Locate the cell with the specified text and output its (x, y) center coordinate. 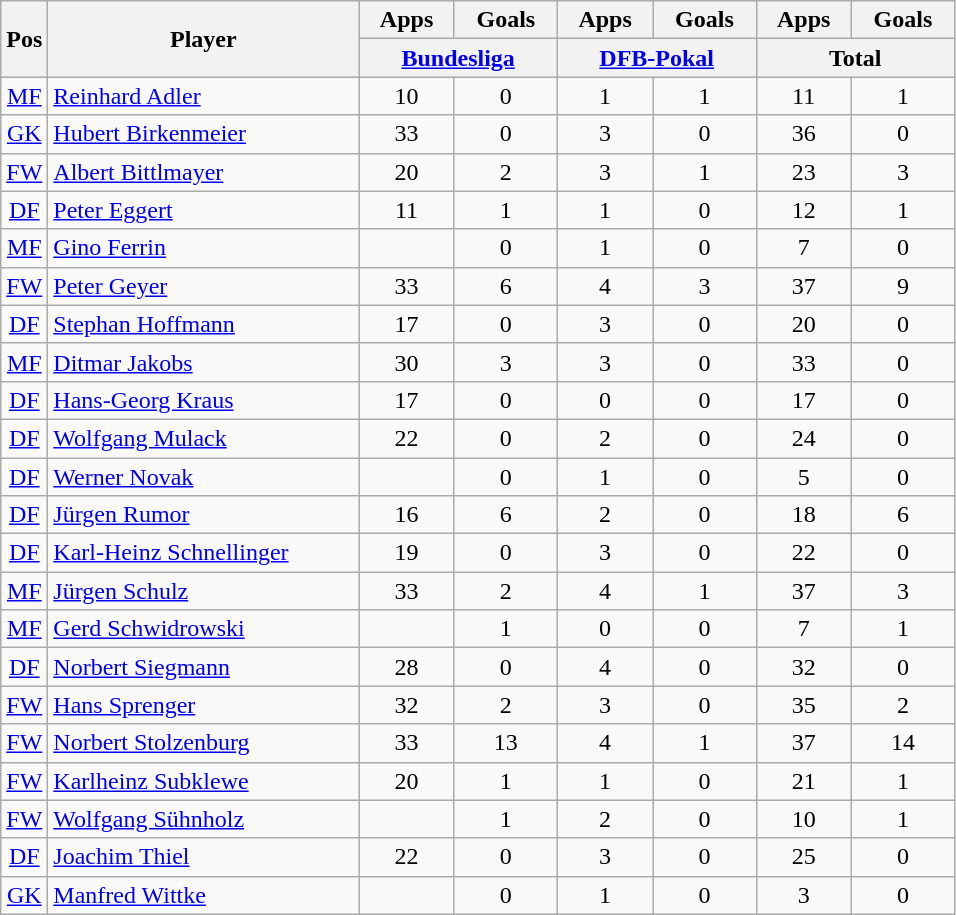
Hans Sprenger (204, 705)
Norbert Stolzenburg (204, 743)
Reinhard Adler (204, 96)
19 (406, 553)
Hubert Birkenmeier (204, 134)
14 (902, 743)
12 (804, 210)
Hans-Georg Kraus (204, 400)
Ditmar Jakobs (204, 362)
Peter Eggert (204, 210)
Wolfgang Sühnholz (204, 819)
35 (804, 705)
Albert Bittlmayer (204, 172)
Karl-Heinz Schnellinger (204, 553)
Norbert Siegmann (204, 667)
18 (804, 515)
Joachim Thiel (204, 857)
Player (204, 39)
Pos (24, 39)
Jürgen Schulz (204, 591)
Stephan Hoffmann (204, 324)
Bundesliga (458, 58)
36 (804, 134)
5 (804, 477)
Gerd Schwidrowski (204, 629)
Karlheinz Subklewe (204, 781)
9 (902, 286)
30 (406, 362)
Total (856, 58)
13 (506, 743)
DFB-Pokal (656, 58)
16 (406, 515)
23 (804, 172)
24 (804, 438)
28 (406, 667)
Peter Geyer (204, 286)
21 (804, 781)
Manfred Wittke (204, 895)
25 (804, 857)
Wolfgang Mulack (204, 438)
Gino Ferrin (204, 248)
Werner Novak (204, 477)
Jürgen Rumor (204, 515)
